Find where the given text appears and provide that cell's center as (X, Y) coordinate. 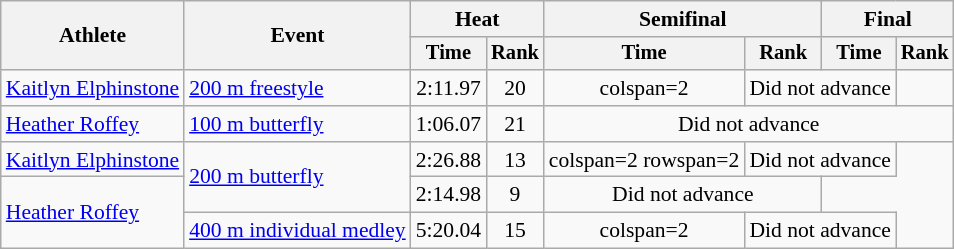
13 (515, 160)
colspan=2 rowspan=2 (644, 160)
100 m butterfly (298, 124)
400 m individual medley (298, 231)
Athlete (92, 36)
9 (515, 195)
200 m freestyle (298, 88)
Heat (478, 19)
200 m butterfly (298, 178)
2:14.98 (448, 195)
2:26.88 (448, 160)
Final (888, 19)
Semifinal (683, 19)
Event (298, 36)
1:06.07 (448, 124)
2:11.97 (448, 88)
15 (515, 231)
5:20.04 (448, 231)
21 (515, 124)
20 (515, 88)
